Extract the (x, y) coordinate from the center of the cell holding the provided text.  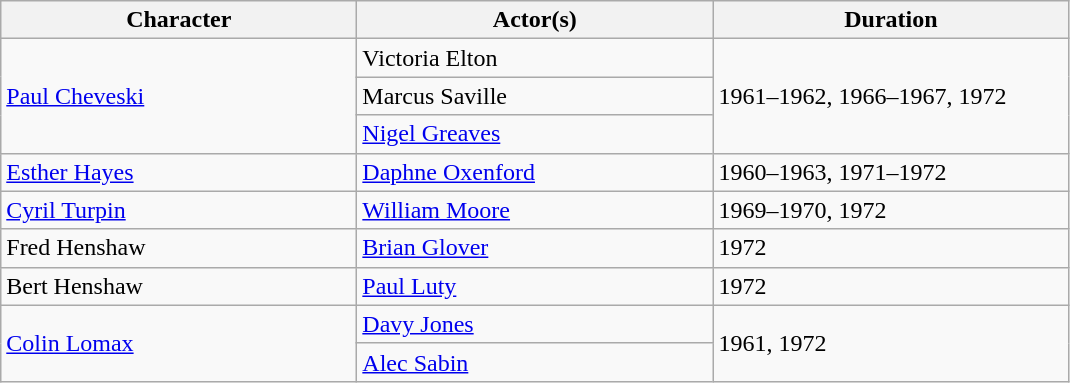
Davy Jones (535, 324)
Actor(s) (535, 20)
Daphne Oxenford (535, 172)
Alec Sabin (535, 362)
1961, 1972 (891, 343)
Colin Lomax (179, 343)
Marcus Saville (535, 96)
Duration (891, 20)
Victoria Elton (535, 58)
1961–1962, 1966–1967, 1972 (891, 96)
1960–1963, 1971–1972 (891, 172)
Paul Cheveski (179, 96)
Paul Luty (535, 286)
Character (179, 20)
Cyril Turpin (179, 210)
1969–1970, 1972 (891, 210)
Esther Hayes (179, 172)
Nigel Greaves (535, 134)
William Moore (535, 210)
Fred Henshaw (179, 248)
Brian Glover (535, 248)
Bert Henshaw (179, 286)
